Scan for the cell matching the given text and deliver its [x, y] coordinate at center. 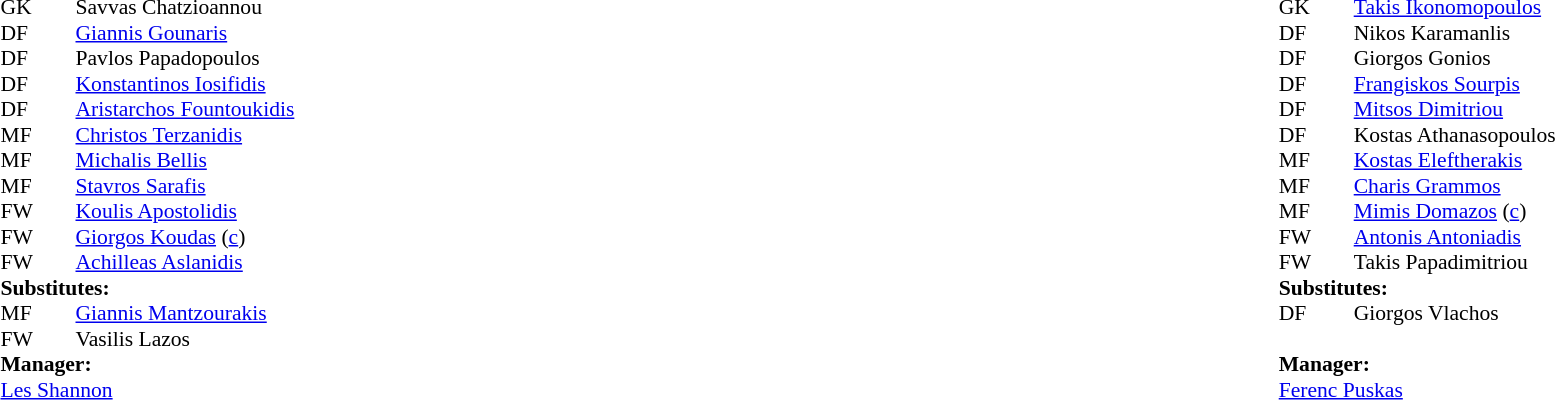
Giorgos Koudas (c) [186, 237]
Konstantinos Iosifidis [186, 84]
Christos Terzanidis [186, 135]
Substitutes: [147, 288]
Koulis Apostolidis [186, 211]
Pavlos Papadopoulos [186, 59]
Michalis Bellis [186, 161]
Stavros Sarafis [186, 186]
Vasilis Lazos [186, 339]
Manager: [147, 365]
Giannis Mantzourakis [186, 313]
Aristarchos Fountoukidis [186, 109]
Achilleas Aslanidis [186, 263]
Giannis Gounaris [186, 33]
